Determine the [x, y] coordinate at the center of the cell enclosing the given text.  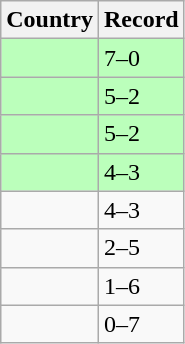
7–0 [141, 58]
2–5 [141, 248]
1–6 [141, 286]
0–7 [141, 324]
Record [141, 20]
Country [50, 20]
